Search for the cell housing the specified text and yield its (X, Y) center coordinate. 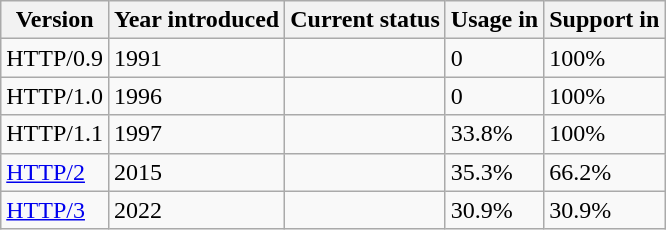
Version (55, 20)
HTTP/1.0 (55, 96)
1997 (196, 134)
Support in (604, 20)
HTTP/1.1 (55, 134)
Current status (366, 20)
2022 (196, 210)
HTTP/0.9 (55, 58)
Usage in (494, 20)
HTTP/2 (55, 172)
35.3% (494, 172)
66.2% (604, 172)
1991 (196, 58)
2015 (196, 172)
33.8% (494, 134)
HTTP/3 (55, 210)
Year introduced (196, 20)
1996 (196, 96)
